Detect which cell encompasses the target text, then output its [x, y] center coordinate. 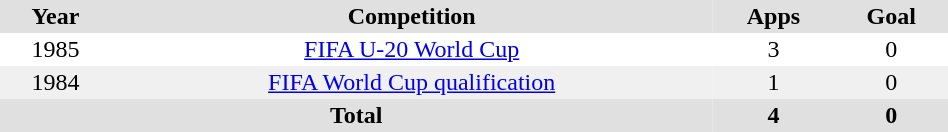
1984 [56, 82]
4 [774, 116]
Total [356, 116]
Competition [412, 16]
1 [774, 82]
FIFA World Cup qualification [412, 82]
3 [774, 50]
Goal [891, 16]
Apps [774, 16]
Year [56, 16]
FIFA U-20 World Cup [412, 50]
1985 [56, 50]
